Extract the (x, y) coordinate from the center of the cell holding the provided text.  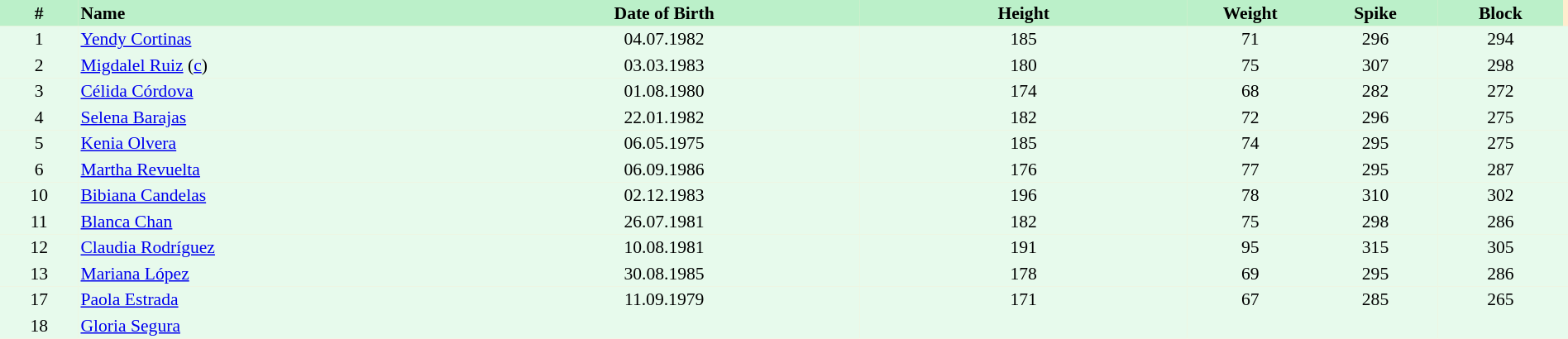
Mariana López (273, 274)
72 (1250, 117)
178 (1024, 274)
12 (39, 248)
06.05.1975 (664, 144)
30.08.1985 (664, 274)
4 (39, 117)
Height (1024, 13)
Date of Birth (664, 13)
Migdalel Ruiz (c) (273, 65)
Martha Revuelta (273, 169)
67 (1250, 299)
71 (1250, 40)
Name (273, 13)
5 (39, 144)
11 (39, 222)
Gloria Segura (273, 326)
Paola Estrada (273, 299)
285 (1374, 299)
272 (1500, 91)
95 (1250, 248)
18 (39, 326)
01.08.1980 (664, 91)
Célida Córdova (273, 91)
# (39, 13)
69 (1250, 274)
02.12.1983 (664, 195)
68 (1250, 91)
1 (39, 40)
Blanca Chan (273, 222)
174 (1024, 91)
171 (1024, 299)
Bibiana Candelas (273, 195)
287 (1500, 169)
Selena Barajas (273, 117)
265 (1500, 299)
22.01.1982 (664, 117)
13 (39, 274)
315 (1374, 248)
10.08.1981 (664, 248)
10 (39, 195)
11.09.1979 (664, 299)
302 (1500, 195)
03.03.1983 (664, 65)
77 (1250, 169)
04.07.1982 (664, 40)
17 (39, 299)
26.07.1981 (664, 222)
6 (39, 169)
74 (1250, 144)
307 (1374, 65)
06.09.1986 (664, 169)
191 (1024, 248)
Yendy Cortinas (273, 40)
Claudia Rodríguez (273, 248)
180 (1024, 65)
Spike (1374, 13)
282 (1374, 91)
Block (1500, 13)
3 (39, 91)
196 (1024, 195)
Kenia Olvera (273, 144)
78 (1250, 195)
305 (1500, 248)
310 (1374, 195)
Weight (1250, 13)
2 (39, 65)
176 (1024, 169)
294 (1500, 40)
